Return [X, Y] of the center of cell containing provided text 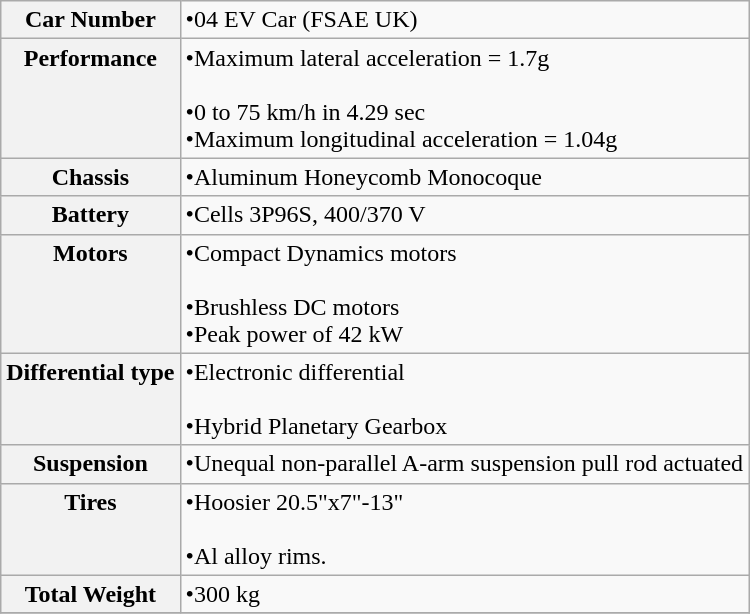
•Electronic differential•Hybrid Planetary Gearbox [464, 399]
Differential type [90, 399]
Battery [90, 215]
Performance [90, 98]
•Unequal non-parallel A-arm suspension pull rod actuated [464, 464]
Tires [90, 529]
Total Weight [90, 594]
•04 EV Car (FSAE UK) [464, 20]
Motors [90, 294]
•Maximum lateral acceleration = 1.7g •0 to 75 km/h in 4.29 sec •Maximum longitudinal acceleration = 1.04g [464, 98]
Chassis [90, 177]
•Hoosier 20.5"x7"-13"•Al alloy rims. [464, 529]
•Cells 3P96S, 400/370 V [464, 215]
•Compact Dynamics motors•Brushless DC motors •Peak power of 42 kW [464, 294]
•300 kg [464, 594]
Car Number [90, 20]
Suspension [90, 464]
•Aluminum Honeycomb Monocoque [464, 177]
